Identify which cell holds the provided text, then report its [X, Y] central coordinate. 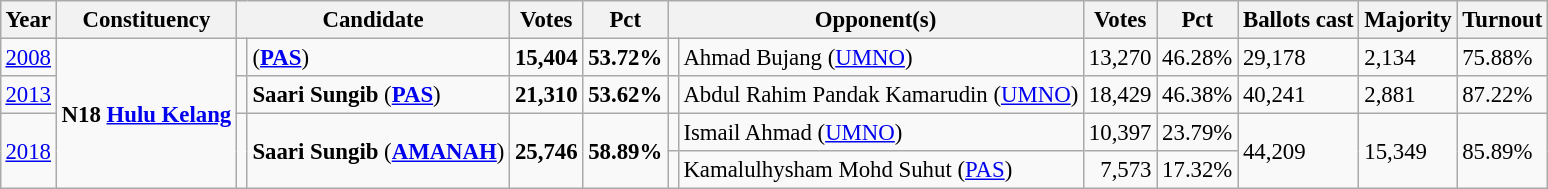
21,310 [546, 95]
7,573 [1120, 170]
2,881 [1408, 95]
2,134 [1408, 57]
18,429 [1120, 95]
29,178 [1298, 57]
(PAS) [378, 57]
Ahmad Bujang (UMNO) [880, 57]
25,746 [546, 152]
23.79% [1198, 133]
85.89% [1502, 152]
Abdul Rahim Pandak Kamarudin (UMNO) [880, 95]
Turnout [1502, 20]
75.88% [1502, 57]
40,241 [1298, 95]
58.89% [626, 152]
15,349 [1408, 152]
Kamalulhysham Mohd Suhut (PAS) [880, 170]
15,404 [546, 57]
17.32% [1198, 170]
Candidate [374, 20]
Saari Sungib (PAS) [378, 95]
2018 [28, 152]
46.28% [1198, 57]
44,209 [1298, 152]
Year [28, 20]
53.62% [626, 95]
13,270 [1120, 57]
Constituency [146, 20]
Ismail Ahmad (UMNO) [880, 133]
10,397 [1120, 133]
2013 [28, 95]
N18 Hulu Kelang [146, 113]
46.38% [1198, 95]
87.22% [1502, 95]
Majority [1408, 20]
Saari Sungib (AMANAH) [378, 152]
2008 [28, 57]
Opponent(s) [876, 20]
53.72% [626, 57]
Ballots cast [1298, 20]
